Determine the [x, y] coordinate at the center of the cell enclosing the given text.  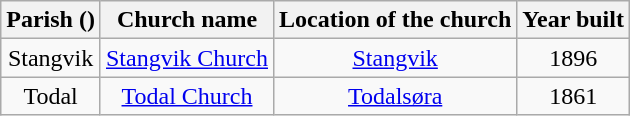
Todalsøra [396, 96]
1896 [574, 58]
Year built [574, 20]
1861 [574, 96]
Location of the church [396, 20]
Church name [186, 20]
Todal [51, 96]
Parish () [51, 20]
Stangvik Church [186, 58]
Todal Church [186, 96]
